Return (x, y) of the center of cell containing provided text 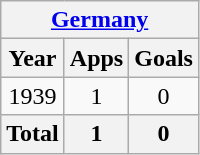
Apps (96, 58)
Goals (164, 58)
1939 (33, 96)
Germany (100, 20)
Year (33, 58)
Total (33, 134)
